From the cell containing the given text, extract its center point as (X, Y) coordinate. 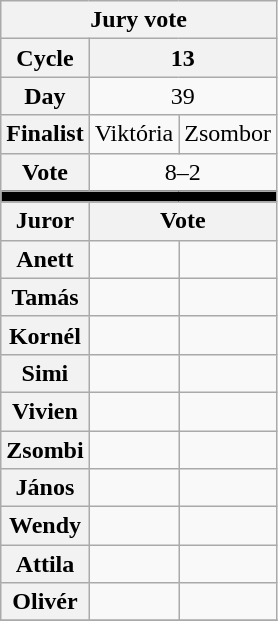
Tamás (45, 297)
Kornél (45, 335)
Simi (45, 373)
Day (45, 96)
Olivér (45, 602)
Jury vote (139, 20)
Finalist (45, 134)
János (45, 488)
Cycle (45, 58)
Wendy (45, 526)
13 (182, 58)
Vivien (45, 411)
Zsombi (45, 449)
Zsombor (228, 134)
Juror (45, 221)
Viktória (134, 134)
Anett (45, 259)
39 (182, 96)
8–2 (182, 172)
Attila (45, 564)
